Output the [x, y] coordinate of the center of the cell containing the given text.  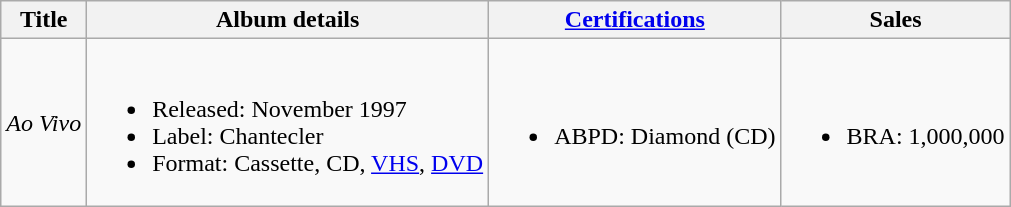
Ao Vivo [44, 122]
BRA: 1,000,000 [896, 122]
Album details [288, 20]
Title [44, 20]
Released: November 1997Label: ChanteclerFormat: Cassette, CD, VHS, DVD [288, 122]
Sales [896, 20]
ABPD: Diamond (CD) [635, 122]
Certifications [635, 20]
